Determine the (X, Y) coordinate at the center of the cell enclosing the given text.  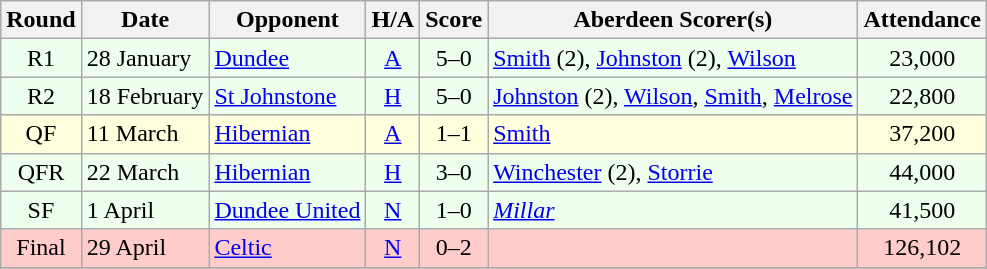
22 March (145, 172)
QFR (41, 172)
H/A (393, 20)
Winchester (2), Storrie (673, 172)
3–0 (454, 172)
Opponent (288, 20)
0–2 (454, 248)
Smith (673, 134)
R1 (41, 58)
Dundee (288, 58)
Round (41, 20)
37,200 (922, 134)
1–0 (454, 210)
18 February (145, 96)
1–1 (454, 134)
Aberdeen Scorer(s) (673, 20)
Date (145, 20)
Johnston (2), Wilson, Smith, Melrose (673, 96)
23,000 (922, 58)
Final (41, 248)
Millar (673, 210)
11 March (145, 134)
126,102 (922, 248)
SF (41, 210)
Smith (2), Johnston (2), Wilson (673, 58)
28 January (145, 58)
Score (454, 20)
22,800 (922, 96)
41,500 (922, 210)
1 April (145, 210)
QF (41, 134)
St Johnstone (288, 96)
Attendance (922, 20)
29 April (145, 248)
Dundee United (288, 210)
R2 (41, 96)
44,000 (922, 172)
Celtic (288, 248)
